Determine the (X, Y) coordinate at the center of the cell enclosing the given text.  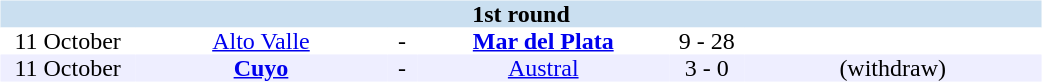
Alto Valle (261, 42)
1st round (520, 14)
Mar del Plata (544, 42)
9 - 28 (707, 42)
3 - 0 (707, 68)
Austral (544, 68)
Cuyo (261, 68)
(withdraw) (893, 68)
